Detect which cell encompasses the target text, then output its [x, y] center coordinate. 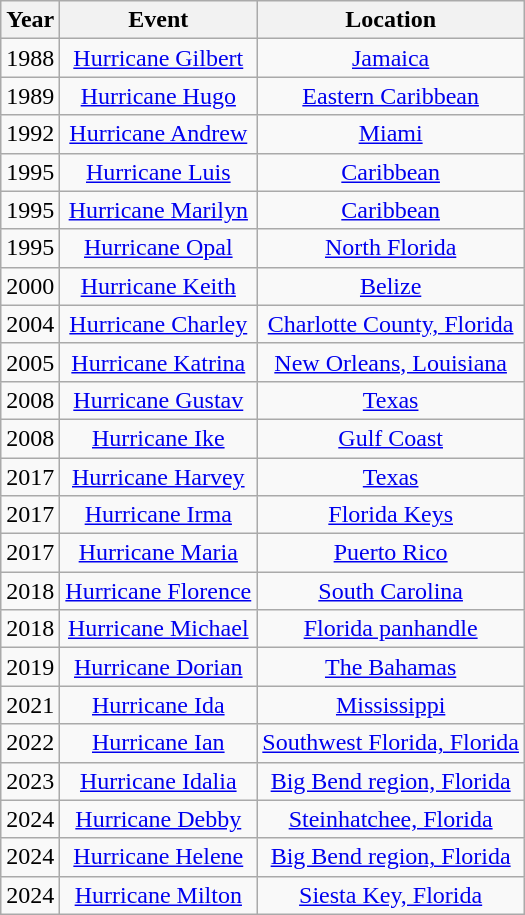
2023 [30, 781]
Location [391, 20]
Miami [391, 134]
Hurricane Opal [158, 248]
Hurricane Gustav [158, 400]
Event [158, 20]
Hurricane Helene [158, 857]
Hurricane Andrew [158, 134]
2019 [30, 667]
Hurricane Idalia [158, 781]
Southwest Florida, Florida [391, 743]
Florida panhandle [391, 629]
Hurricane Ike [158, 438]
Hurricane Gilbert [158, 58]
South Carolina [391, 591]
Jamaica [391, 58]
2004 [30, 324]
Hurricane Irma [158, 515]
Hurricane Michael [158, 629]
1988 [30, 58]
1992 [30, 134]
Mississippi [391, 705]
Belize [391, 286]
Hurricane Ida [158, 705]
2000 [30, 286]
Hurricane Florence [158, 591]
2005 [30, 362]
Hurricane Debby [158, 819]
Hurricane Charley [158, 324]
Gulf Coast [391, 438]
New Orleans, Louisiana [391, 362]
Hurricane Ian [158, 743]
Hurricane Hugo [158, 96]
North Florida [391, 248]
Hurricane Maria [158, 553]
Hurricane Keith [158, 286]
Hurricane Milton [158, 895]
Charlotte County, Florida [391, 324]
Steinhatchee, Florida [391, 819]
Hurricane Katrina [158, 362]
The Bahamas [391, 667]
Hurricane Luis [158, 172]
Hurricane Marilyn [158, 210]
2021 [30, 705]
Hurricane Harvey [158, 477]
1989 [30, 96]
Eastern Caribbean [391, 96]
Puerto Rico [391, 553]
2022 [30, 743]
Siesta Key, Florida [391, 895]
Florida Keys [391, 515]
Hurricane Dorian [158, 667]
Year [30, 20]
